For the text-containing cell, return its midpoint in [X, Y] coordinate format. 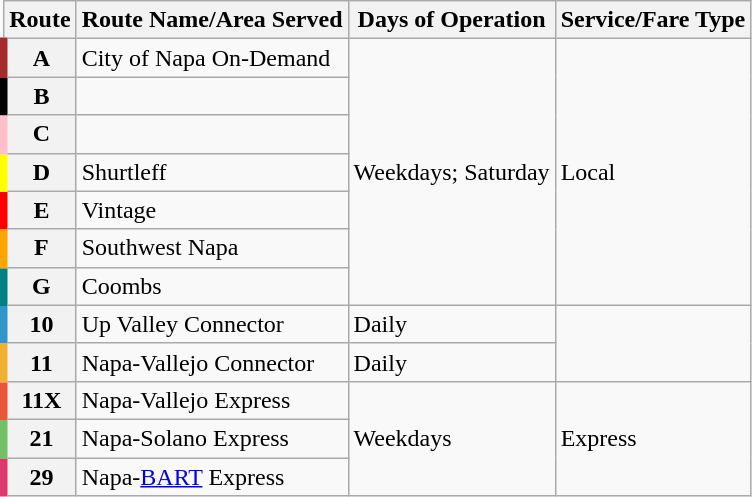
29 [40, 477]
Shurtleff [212, 172]
F [40, 248]
Weekdays; Saturday [452, 172]
Southwest Napa [212, 248]
Service/Fare Type [653, 20]
11X [40, 400]
Local [653, 172]
City of Napa On-Demand [212, 58]
Coombs [212, 286]
Express [653, 438]
Napa-BART Express [212, 477]
11 [40, 362]
Weekdays [452, 438]
Days of Operation [452, 20]
Napa-Vallejo Connector [212, 362]
Vintage [212, 210]
21 [40, 438]
G [40, 286]
Up Valley Connector [212, 324]
A [40, 58]
Napa-Vallejo Express [212, 400]
B [40, 96]
E [40, 210]
Napa-Solano Express [212, 438]
10 [40, 324]
Route Name/Area Served [212, 20]
Route [40, 20]
D [40, 172]
C [40, 134]
